Detect which cell encompasses the target text, then output its [X, Y] center coordinate. 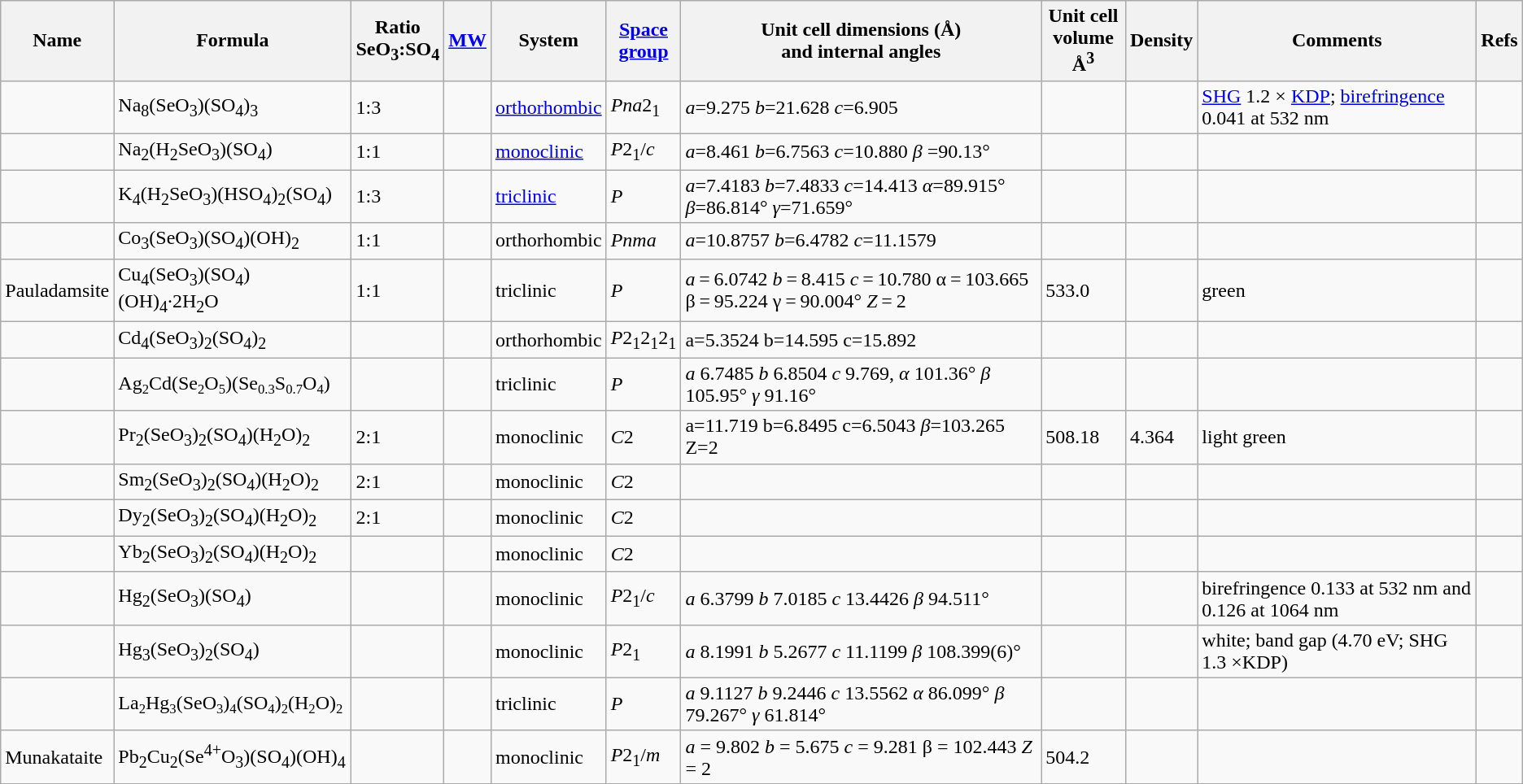
K4(H2SeO3)(HSO4)2(SO4) [233, 197]
MW [468, 41]
Dy2(SeO3)2(SO4)(H2O)2 [233, 518]
Spacegroup [644, 41]
Unit cellvolume Å3 [1084, 41]
Hg2(SeO3)(SO4) [233, 599]
a=10.8757 b=6.4782 c=11.1579 [861, 241]
a=9.275 b=21.628 c=6.905 [861, 107]
Co3(SeO3)(SO4)(OH)2 [233, 241]
Refs [1499, 41]
RatioSeO3:SO4 [398, 41]
a=5.3524 b=14.595 c=15.892 [861, 340]
a=8.461 b=6.7563 c=10.880 β =90.13° [861, 151]
Unit cell dimensions (Å)and internal angles [861, 41]
Pr2(SeO3)2(SO4)(H2O)2 [233, 438]
a=7.4183 b=7.4833 c=14.413 α=89.915° β=86.814° γ=71.659° [861, 197]
533.0 [1084, 290]
green [1338, 290]
a 6.3799 b 7.0185 c 13.4426 β 94.511° [861, 599]
a 6.7485 b 6.8504 c 9.769, α 101.36° β 105.95° γ 91.16° [861, 384]
Pb2Cu2(Se4+O3)(SO4)(OH)4 [233, 756]
Munakataite [57, 756]
Pauladamsite [57, 290]
a = 9.802 b = 5.675 c = 9.281 β = 102.443 Z = 2 [861, 756]
light green [1338, 438]
Pnma [644, 241]
a 9.1127 b 9.2446 c 13.5562 α 86.099° β 79.267° γ 61.814° [861, 704]
Ag2Cd(Se2O5)(Se0.3S0.7O4) [233, 384]
a = 6.0742 b = 8.415 c = 10.780 α = 103.665 β = 95.224 γ = 90.004° Z = 2 [861, 290]
P21 [644, 651]
Sm2(SeO3)2(SO4)(H2O)2 [233, 481]
Na2(H2SeO3)(SO4) [233, 151]
Yb2(SeO3)2(SO4)(H2O)2 [233, 554]
Name [57, 41]
P21/m [644, 756]
System [548, 41]
P212121 [644, 340]
4.364 [1161, 438]
508.18 [1084, 438]
SHG 1.2 × KDP; birefringence 0.041 at 532 nm [1338, 107]
Cd4(SeO3)2(SO4)2 [233, 340]
a 8.1991 b 5.2677 c 11.1199 β 108.399(6)° [861, 651]
Density [1161, 41]
Formula [233, 41]
Pna21 [644, 107]
La2Hg3(SeO3)4(SO4)2(H2O)2 [233, 704]
a=11.719 b=6.8495 c=6.5043 β=103.265 Z=2 [861, 438]
Cu4(SeO3)(SO4)(OH)4·2H2O [233, 290]
Hg3(SeO3)2(SO4) [233, 651]
Comments [1338, 41]
504.2 [1084, 756]
birefringence 0.133 at 532 nm and 0.126 at 1064 nm [1338, 599]
Na8(SeO3)(SO4)3 [233, 107]
white; band gap (4.70 eV; SHG 1.3 ×KDP) [1338, 651]
